Find where the given text appears and provide that cell's center as [X, Y] coordinate. 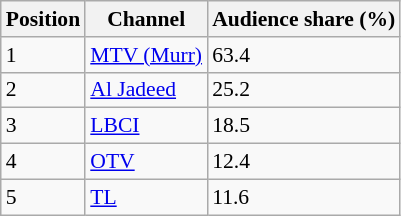
TL [146, 197]
63.4 [304, 55]
11.6 [304, 197]
18.5 [304, 126]
5 [43, 197]
Channel [146, 19]
25.2 [304, 90]
Al Jadeed [146, 90]
2 [43, 90]
1 [43, 55]
OTV [146, 162]
3 [43, 126]
Position [43, 19]
MTV (Murr) [146, 55]
4 [43, 162]
LBCI [146, 126]
Audience share (%) [304, 19]
12.4 [304, 162]
